Determine the (X, Y) coordinate at the center of the cell enclosing the given text.  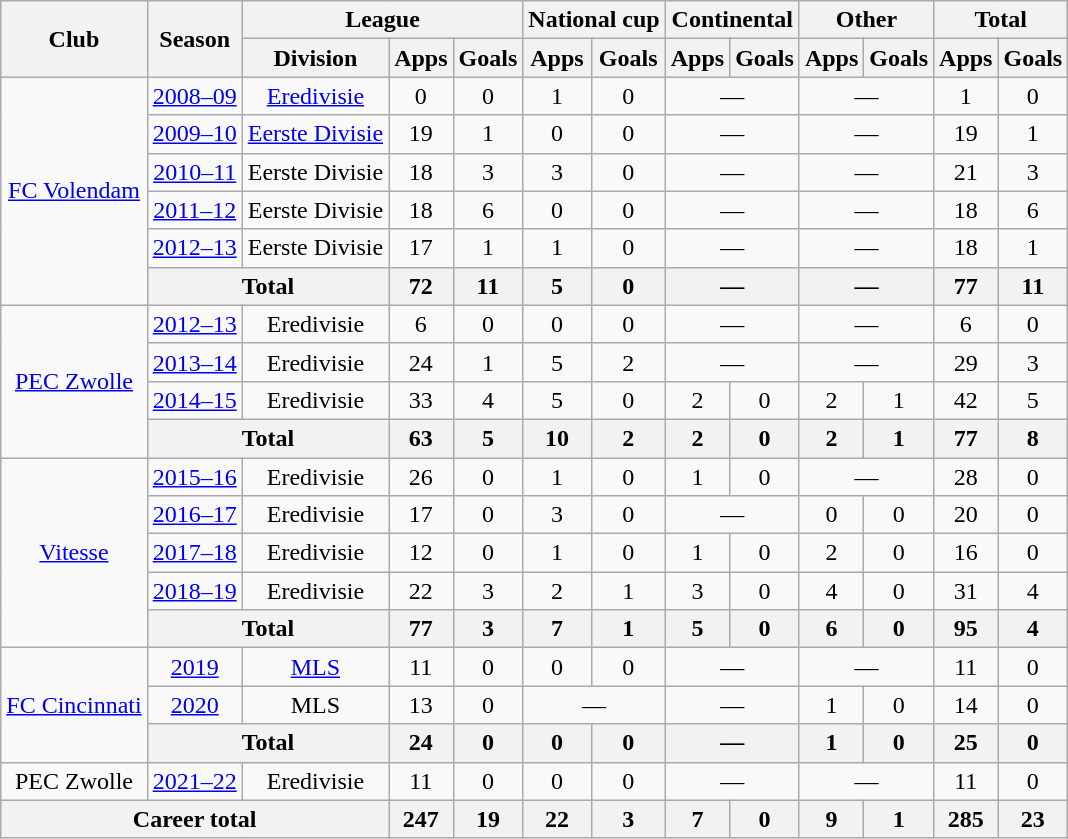
Season (194, 39)
29 (966, 362)
10 (557, 438)
2018–19 (194, 591)
2009–10 (194, 134)
National cup (594, 20)
33 (421, 400)
2011–12 (194, 210)
63 (421, 438)
16 (966, 553)
Division (315, 58)
Vitesse (74, 553)
25 (966, 743)
26 (421, 477)
247 (421, 819)
72 (421, 286)
FC Volendam (74, 191)
2020 (194, 705)
Club (74, 39)
2008–09 (194, 96)
2019 (194, 667)
21 (966, 172)
2021–22 (194, 781)
95 (966, 629)
285 (966, 819)
23 (1033, 819)
Continental (732, 20)
20 (966, 515)
Career total (195, 819)
13 (421, 705)
FC Cincinnati (74, 705)
2013–14 (194, 362)
12 (421, 553)
9 (831, 819)
Other (866, 20)
28 (966, 477)
8 (1033, 438)
2016–17 (194, 515)
31 (966, 591)
League (382, 20)
2017–18 (194, 553)
42 (966, 400)
2014–15 (194, 400)
2010–11 (194, 172)
2015–16 (194, 477)
14 (966, 705)
